Search for the cell housing the specified text and yield its [x, y] center coordinate. 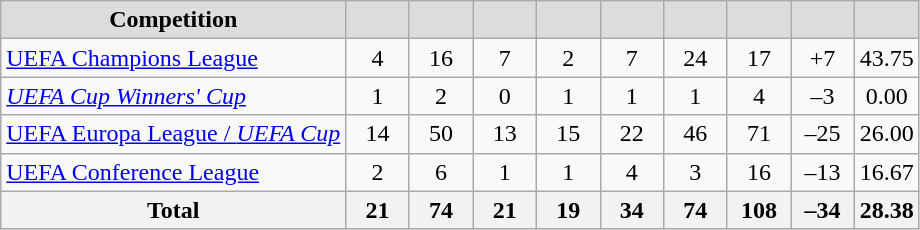
Competition [174, 20]
6 [441, 172]
+7 [823, 58]
0.00 [886, 96]
UEFA Europa League / UEFA Cup [174, 134]
24 [696, 58]
108 [759, 210]
19 [568, 210]
17 [759, 58]
UEFA Champions League [174, 58]
50 [441, 134]
26.00 [886, 134]
–3 [823, 96]
34 [632, 210]
–25 [823, 134]
28.38 [886, 210]
3 [696, 172]
14 [378, 134]
71 [759, 134]
22 [632, 134]
16.67 [886, 172]
Total [174, 210]
0 [505, 96]
43.75 [886, 58]
46 [696, 134]
15 [568, 134]
13 [505, 134]
–13 [823, 172]
–34 [823, 210]
UEFA Conference League [174, 172]
UEFA Cup Winners' Cup [174, 96]
